Find where the given text appears and provide that cell's center as [X, Y] coordinate. 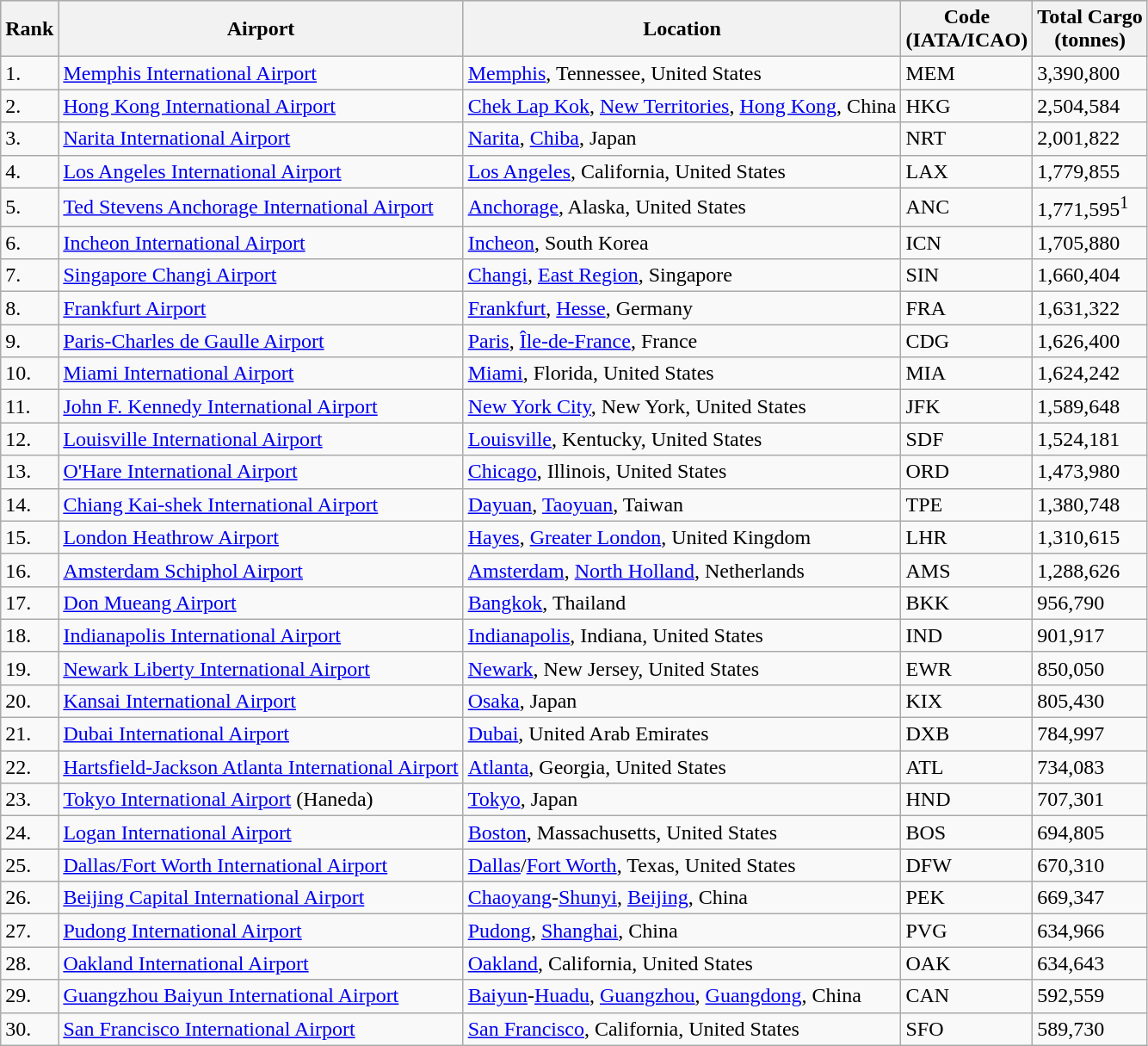
5. [29, 207]
Hayes, Greater London, United Kingdom [682, 537]
Atlanta, Georgia, United States [682, 767]
20. [29, 701]
18. [29, 635]
Anchorage, Alaska, United States [682, 207]
19. [29, 668]
13. [29, 472]
Newark Liberty International Airport [261, 668]
KIX [967, 701]
Dallas/Fort Worth International Airport [261, 865]
Miami International Airport [261, 374]
Frankfurt Airport [261, 308]
San Francisco International Airport [261, 1029]
Incheon, South Korea [682, 243]
Dubai International Airport [261, 734]
901,917 [1090, 635]
1. [29, 73]
1,779,855 [1090, 171]
15. [29, 537]
Pudong International Airport [261, 931]
Louisville, Kentucky, United States [682, 439]
EWR [967, 668]
Logan International Airport [261, 832]
Kansai International Airport [261, 701]
Chicago, Illinois, United States [682, 472]
Paris, Île-de-France, France [682, 341]
LHR [967, 537]
Beijing Capital International Airport [261, 898]
634,966 [1090, 931]
Dayuan, Taoyuan, Taiwan [682, 504]
John F. Kennedy International Airport [261, 406]
16. [29, 570]
ICN [967, 243]
1,660,404 [1090, 275]
9. [29, 341]
Frankfurt, Hesse, Germany [682, 308]
San Francisco, California, United States [682, 1029]
2. [29, 106]
LAX [967, 171]
MEM [967, 73]
27. [29, 931]
SDF [967, 439]
Ted Stevens Anchorage International Airport [261, 207]
24. [29, 832]
OAK [967, 963]
Code(IATA/ICAO) [967, 29]
Amsterdam, North Holland, Netherlands [682, 570]
SFO [967, 1029]
DFW [967, 865]
Oakland, California, United States [682, 963]
TPE [967, 504]
Louisville International Airport [261, 439]
1,771,5951 [1090, 207]
734,083 [1090, 767]
Airport [261, 29]
1,624,242 [1090, 374]
Newark, New Jersey, United States [682, 668]
2,504,584 [1090, 106]
MIA [967, 374]
1,473,980 [1090, 472]
Hong Kong International Airport [261, 106]
Chaoyang-Shunyi, Beijing, China [682, 898]
592,559 [1090, 996]
Los Angeles International Airport [261, 171]
805,430 [1090, 701]
Incheon International Airport [261, 243]
PEK [967, 898]
Chek Lap Kok, New Territories, Hong Kong, China [682, 106]
Rank [29, 29]
1,631,322 [1090, 308]
Narita International Airport [261, 139]
1,288,626 [1090, 570]
AMS [967, 570]
Indianapolis International Airport [261, 635]
Memphis, Tennessee, United States [682, 73]
Miami, Florida, United States [682, 374]
Guangzhou Baiyun International Airport [261, 996]
30. [29, 1029]
6. [29, 243]
IND [967, 635]
ANC [967, 207]
707,301 [1090, 800]
Boston, Massachusetts, United States [682, 832]
Singapore Changi Airport [261, 275]
4. [29, 171]
BOS [967, 832]
PVG [967, 931]
29. [29, 996]
1,524,181 [1090, 439]
Bangkok, Thailand [682, 603]
Narita, Chiba, Japan [682, 139]
Amsterdam Schiphol Airport [261, 570]
670,310 [1090, 865]
Don Mueang Airport [261, 603]
London Heathrow Airport [261, 537]
HND [967, 800]
Dubai, United Arab Emirates [682, 734]
Los Angeles, California, United States [682, 171]
2,001,822 [1090, 139]
CAN [967, 996]
Memphis International Airport [261, 73]
1,626,400 [1090, 341]
669,347 [1090, 898]
3. [29, 139]
1,380,748 [1090, 504]
956,790 [1090, 603]
New York City, New York, United States [682, 406]
10. [29, 374]
Dallas/Fort Worth, Texas, United States [682, 865]
25. [29, 865]
Chiang Kai-shek International Airport [261, 504]
23. [29, 800]
8. [29, 308]
SIN [967, 275]
694,805 [1090, 832]
BKK [967, 603]
21. [29, 734]
Pudong, Shanghai, China [682, 931]
1,310,615 [1090, 537]
Paris-Charles de Gaulle Airport [261, 341]
O'Hare International Airport [261, 472]
26. [29, 898]
1,589,648 [1090, 406]
NRT [967, 139]
ATL [967, 767]
28. [29, 963]
CDG [967, 341]
Changi, East Region, Singapore [682, 275]
Baiyun-Huadu, Guangzhou, Guangdong, China [682, 996]
784,997 [1090, 734]
ORD [967, 472]
17. [29, 603]
HKG [967, 106]
850,050 [1090, 668]
14. [29, 504]
JFK [967, 406]
Indianapolis, Indiana, United States [682, 635]
Hartsfield-Jackson Atlanta International Airport [261, 767]
Location [682, 29]
634,643 [1090, 963]
Oakland International Airport [261, 963]
Osaka, Japan [682, 701]
Tokyo, Japan [682, 800]
Total Cargo(tonnes) [1090, 29]
FRA [967, 308]
DXB [967, 734]
22. [29, 767]
7. [29, 275]
1,705,880 [1090, 243]
Tokyo International Airport (Haneda) [261, 800]
589,730 [1090, 1029]
11. [29, 406]
12. [29, 439]
3,390,800 [1090, 73]
